Scan for the cell matching the given text and deliver its (x, y) coordinate at center. 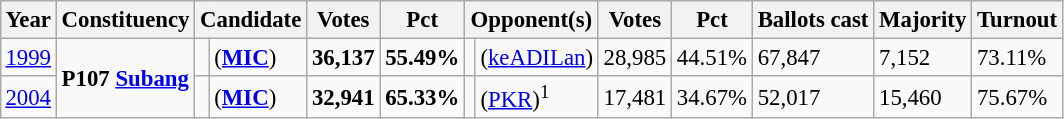
32,941 (344, 97)
55.49% (422, 57)
75.67% (1018, 97)
P107 Subang (125, 78)
Ballots cast (812, 20)
Year (28, 20)
17,481 (634, 97)
(PKR)1 (536, 97)
1999 (28, 57)
44.51% (712, 57)
28,985 (634, 57)
Candidate (251, 20)
52,017 (812, 97)
Constituency (125, 20)
Majority (923, 20)
Turnout (1018, 20)
36,137 (344, 57)
2004 (28, 97)
65.33% (422, 97)
34.67% (712, 97)
73.11% (1018, 57)
67,847 (812, 57)
(keADILan) (536, 57)
7,152 (923, 57)
Opponent(s) (531, 20)
15,460 (923, 97)
